Output the [x, y] coordinate of the center of the cell containing the given text.  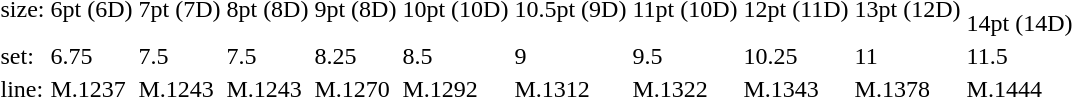
8.5 [456, 56]
11 [908, 56]
10.25 [796, 56]
9.5 [685, 56]
8.25 [356, 56]
9 [570, 56]
6.75 [92, 56]
